Detect which cell encompasses the target text, then output its (x, y) center coordinate. 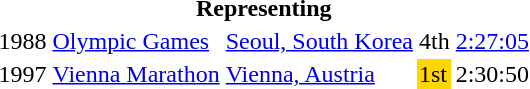
Olympic Games (136, 41)
Vienna, Austria (319, 74)
2:30:50 (492, 74)
Vienna Marathon (136, 74)
Seoul, South Korea (319, 41)
4th (434, 41)
2:27:05 (492, 41)
1st (434, 74)
